From the cell containing the given text, extract its center point as (X, Y) coordinate. 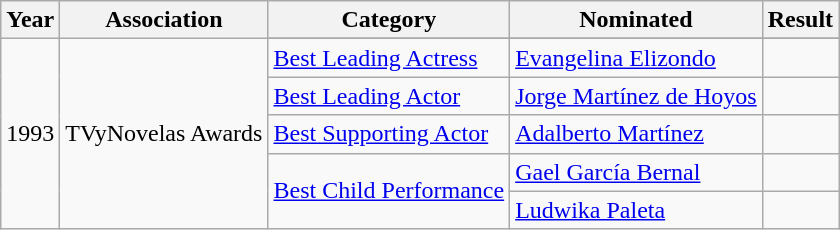
Ludwika Paleta (636, 210)
Year (30, 20)
Best Leading Actress (389, 58)
Best Leading Actor (389, 96)
Category (389, 20)
Nominated (636, 20)
Adalberto Martínez (636, 134)
Evangelina Elizondo (636, 58)
Association (164, 20)
Result (800, 20)
Best Supporting Actor (389, 134)
Best Child Performance (389, 191)
Gael García Bernal (636, 172)
Jorge Martínez de Hoyos (636, 96)
TVyNovelas Awards (164, 134)
1993 (30, 134)
